Scan for the cell matching the given text and deliver its (X, Y) coordinate at center. 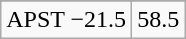
58.5 (158, 20)
APST −21.5 (66, 20)
